Capture the cell that displays the provided text and extract its [X, Y] central coordinate. 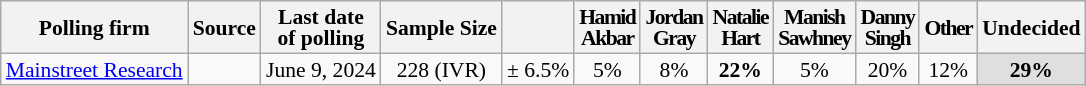
20% [888, 68]
Source [224, 27]
29% [1031, 68]
Jordan Gray [674, 27]
± 6.5% [538, 68]
Danny Singh [888, 27]
Polling firm [94, 27]
Undecided [1031, 27]
Sample Size [442, 27]
228 (IVR) [442, 68]
Mainstreet Research [94, 68]
8% [674, 68]
Natalie Hart [741, 27]
June 9, 2024 [321, 68]
12% [948, 68]
22% [741, 68]
Last dateof polling [321, 27]
Hamid Akbar [607, 27]
Other [948, 27]
Manish Sawhney [814, 27]
